Find where the given text appears and provide that cell's center as [X, Y] coordinate. 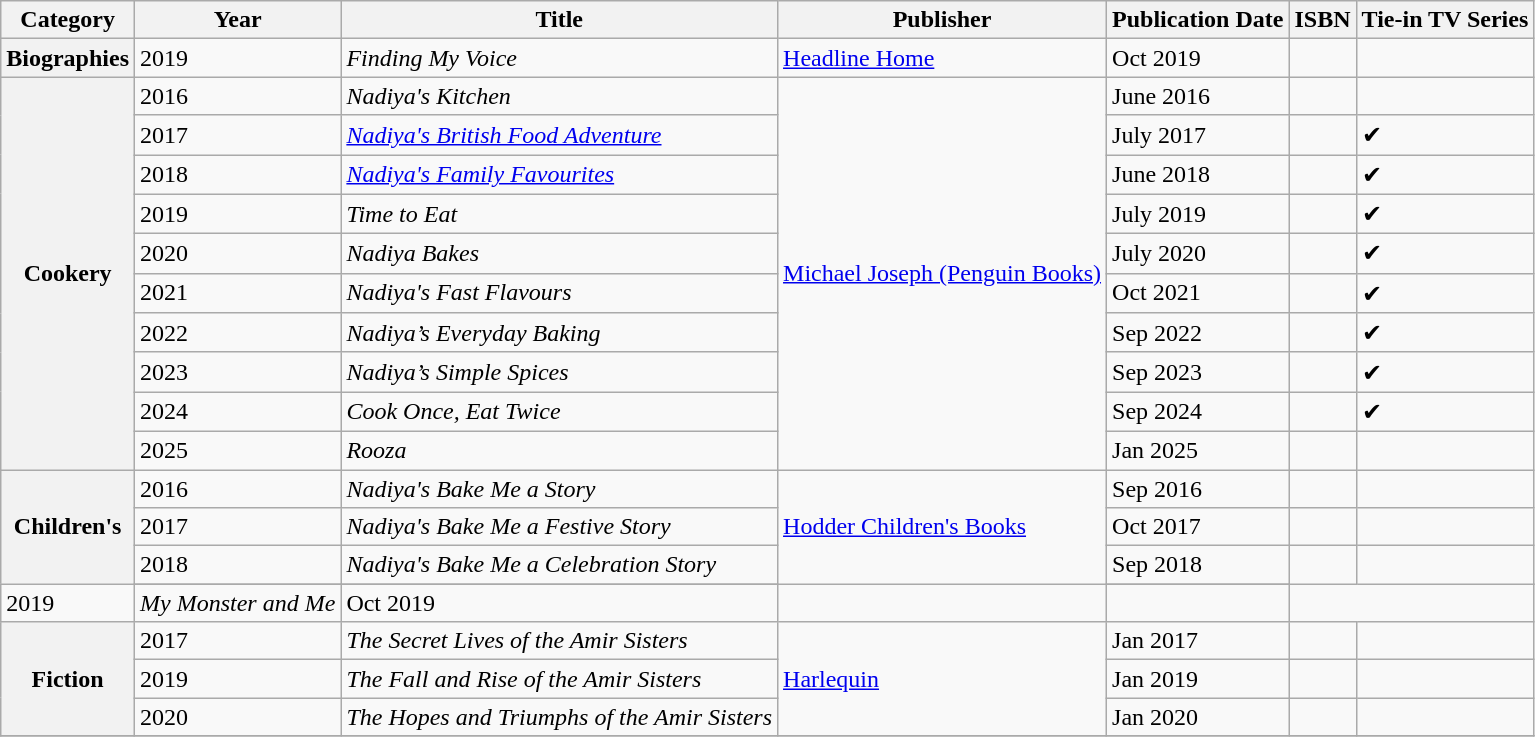
The Hopes and Triumphs of the Amir Sisters [560, 717]
Cook Once, Eat Twice [560, 412]
2023 [238, 372]
Tie-in TV Series [1445, 20]
Nadiya’s Simple Spices [560, 372]
July 2019 [1198, 214]
Fiction [68, 679]
Nadiya's Fast Flavours [560, 293]
Nadiya's British Food Adventure [560, 135]
ISBN [1322, 20]
Jan 2019 [1198, 679]
The Secret Lives of the Amir Sisters [560, 641]
Cookery [68, 274]
Nadiya's Bake Me a Festive Story [560, 527]
June 2016 [1198, 96]
2022 [238, 333]
2021 [238, 293]
Jan 2017 [1198, 641]
Nadiya’s Everyday Baking [560, 333]
Oct 2021 [1198, 293]
Sep 2023 [1198, 372]
The Fall and Rise of the Amir Sisters [560, 679]
Oct 2017 [1198, 527]
Sep 2018 [1198, 565]
Title [560, 20]
Michael Joseph (Penguin Books) [942, 274]
Publisher [942, 20]
July 2020 [1198, 254]
Children's [68, 527]
Nadiya's Bake Me a Celebration Story [560, 565]
My Monster and Me [238, 603]
Nadiya's Family Favourites [560, 174]
Sep 2024 [1198, 412]
Hodder Children's Books [942, 527]
Harlequin [942, 679]
2024 [238, 412]
Time to Eat [560, 214]
Sep 2022 [1198, 333]
Jan 2020 [1198, 717]
Year [238, 20]
Category [68, 20]
Nadiya Bakes [560, 254]
Nadiya's Bake Me a Story [560, 489]
Rooza [560, 450]
Finding My Voice [560, 58]
Publication Date [1198, 20]
June 2018 [1198, 174]
2025 [238, 450]
Jan 2025 [1198, 450]
Headline Home [942, 58]
Nadiya's Kitchen [560, 96]
Biographies [68, 58]
July 2017 [1198, 135]
Sep 2016 [1198, 489]
